Locate the cell with the specified text and output its (X, Y) center coordinate. 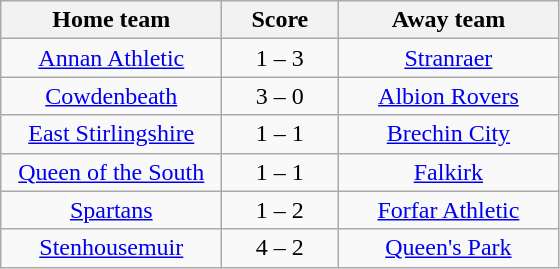
Home team (112, 20)
Annan Athletic (112, 58)
Spartans (112, 210)
Stranraer (448, 58)
Queen's Park (448, 248)
Queen of the South (112, 172)
East Stirlingshire (112, 134)
Away team (448, 20)
Forfar Athletic (448, 210)
Stenhousemuir (112, 248)
Albion Rovers (448, 96)
Cowdenbeath (112, 96)
Score (280, 20)
3 – 0 (280, 96)
1 – 3 (280, 58)
Falkirk (448, 172)
4 – 2 (280, 248)
Brechin City (448, 134)
1 – 2 (280, 210)
